Return [X, Y] of the center of cell containing provided text 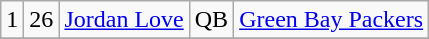
26 [42, 20]
Jordan Love [124, 20]
QB [211, 20]
Green Bay Packers [332, 20]
1 [12, 20]
